For the text-containing cell, return its midpoint in (x, y) coordinate format. 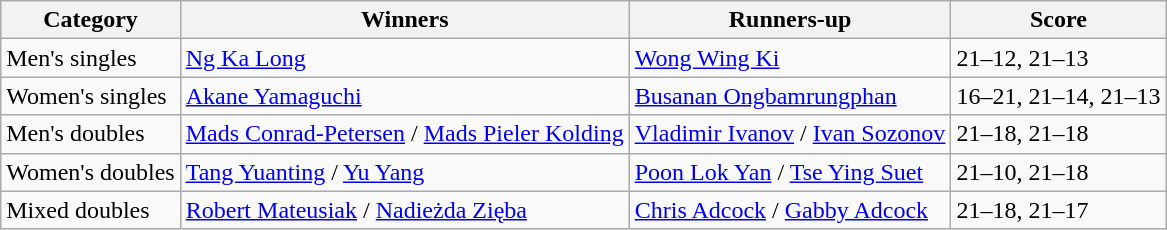
Poon Lok Yan / Tse Ying Suet (790, 172)
Women's singles (90, 96)
Ng Ka Long (404, 58)
Winners (404, 20)
Men's singles (90, 58)
Akane Yamaguchi (404, 96)
21–18, 21–17 (1058, 210)
Runners-up (790, 20)
Mixed doubles (90, 210)
Vladimir Ivanov / Ivan Sozonov (790, 134)
21–10, 21–18 (1058, 172)
Women's doubles (90, 172)
Category (90, 20)
16–21, 21–14, 21–13 (1058, 96)
Wong Wing Ki (790, 58)
Mads Conrad-Petersen / Mads Pieler Kolding (404, 134)
Score (1058, 20)
Busanan Ongbamrungphan (790, 96)
Chris Adcock / Gabby Adcock (790, 210)
21–18, 21–18 (1058, 134)
Robert Mateusiak / Nadieżda Zięba (404, 210)
Tang Yuanting / Yu Yang (404, 172)
21–12, 21–13 (1058, 58)
Men's doubles (90, 134)
